Identify which cell holds the provided text, then report its [x, y] central coordinate. 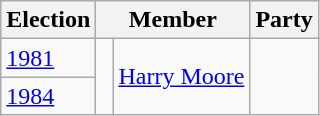
1981 [48, 58]
1984 [48, 96]
Member [173, 20]
Harry Moore [182, 77]
Party [284, 20]
Election [48, 20]
